Pinpoint the cell where the given text exists, returning its [x, y] midpoint coordinate. 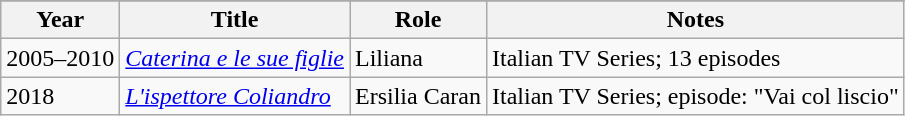
Notes [696, 20]
L'ispettore Coliandro [235, 96]
Ersilia Caran [418, 96]
Role [418, 20]
Italian TV Series; 13 episodes [696, 58]
Italian TV Series; episode: "Vai col liscio" [696, 96]
2018 [60, 96]
Title [235, 20]
Liliana [418, 58]
2005–2010 [60, 58]
Caterina e le sue figlie [235, 58]
Year [60, 20]
